Capture the cell that displays the provided text and extract its [x, y] central coordinate. 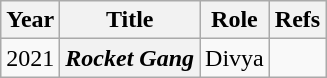
Refs [297, 20]
Divya [235, 58]
Title [130, 20]
Role [235, 20]
Rocket Gang [130, 58]
2021 [30, 58]
Year [30, 20]
